Find where the given text appears and provide that cell's center as (X, Y) coordinate. 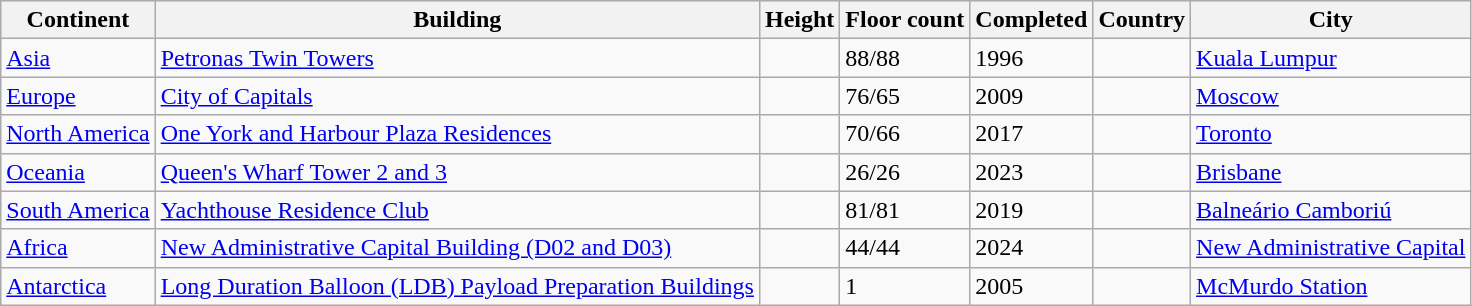
1996 (1032, 58)
26/26 (905, 172)
88/88 (905, 58)
2017 (1032, 134)
2023 (1032, 172)
2019 (1032, 210)
Country (1142, 20)
44/44 (905, 248)
Moscow (1331, 96)
Europe (78, 96)
Queen's Wharf Tower 2 and 3 (457, 172)
One York and Harbour Plaza Residences (457, 134)
Antarctica (78, 286)
City of Capitals (457, 96)
76/65 (905, 96)
Floor count (905, 20)
Brisbane (1331, 172)
Petronas Twin Towers (457, 58)
Africa (78, 248)
2009 (1032, 96)
Yachthouse Residence Club (457, 210)
70/66 (905, 134)
Kuala Lumpur (1331, 58)
South America (78, 210)
New Administrative Capital Building (D02 and D03) (457, 248)
North America (78, 134)
Long Duration Balloon (LDB) Payload Preparation Buildings (457, 286)
2005 (1032, 286)
Building (457, 20)
1 (905, 286)
Balneário Camboriú (1331, 210)
Asia (78, 58)
Completed (1032, 20)
New Administrative Capital (1331, 248)
Height (799, 20)
Oceania (78, 172)
Toronto (1331, 134)
81/81 (905, 210)
McMurdo Station (1331, 286)
2024 (1032, 248)
Continent (78, 20)
City (1331, 20)
